Locate the cell with the specified text and output its [X, Y] center coordinate. 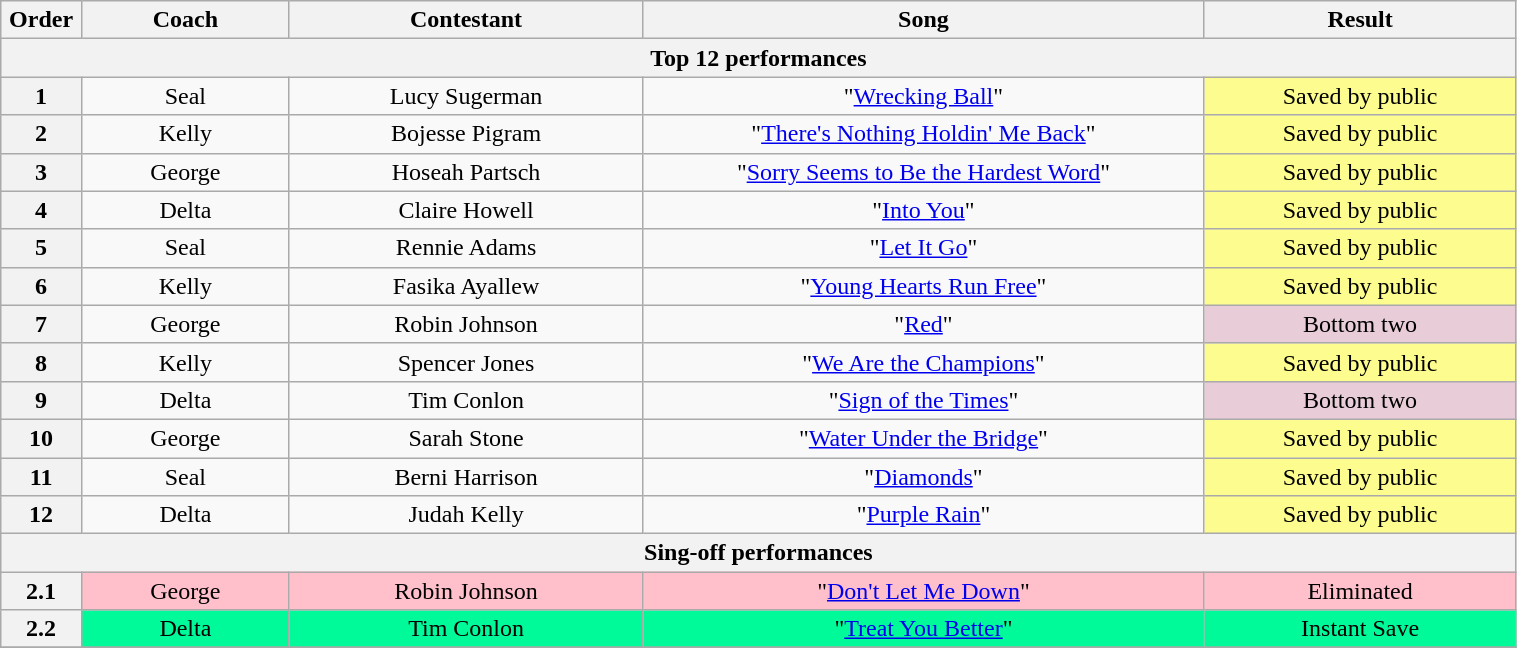
Rennie Adams [466, 248]
"Wrecking Ball" [924, 96]
7 [42, 324]
"Sign of the Times" [924, 400]
12 [42, 515]
Hoseah Partsch [466, 172]
"Let It Go" [924, 248]
3 [42, 172]
2.2 [42, 629]
Coach [185, 20]
Eliminated [1360, 591]
"Red" [924, 324]
5 [42, 248]
11 [42, 477]
Result [1360, 20]
4 [42, 210]
Bojesse Pigram [466, 134]
"We Are the Champions" [924, 362]
2.1 [42, 591]
9 [42, 400]
1 [42, 96]
"Water Under the Bridge" [924, 438]
10 [42, 438]
Instant Save [1360, 629]
"Sorry Seems to Be the Hardest Word" [924, 172]
"Into You" [924, 210]
Claire Howell [466, 210]
2 [42, 134]
"Treat You Better" [924, 629]
Fasika Ayallew [466, 286]
Contestant [466, 20]
"Don't Let Me Down" [924, 591]
"Diamonds" [924, 477]
"Purple Rain" [924, 515]
Order [42, 20]
Berni Harrison [466, 477]
Top 12 performances [758, 58]
8 [42, 362]
Song [924, 20]
"Young Hearts Run Free" [924, 286]
Judah Kelly [466, 515]
Sing-off performances [758, 553]
"There's Nothing Holdin' Me Back" [924, 134]
Spencer Jones [466, 362]
Lucy Sugerman [466, 96]
6 [42, 286]
Sarah Stone [466, 438]
